Return the (X, Y) coordinate for the center point of the cell that contains the specified text.  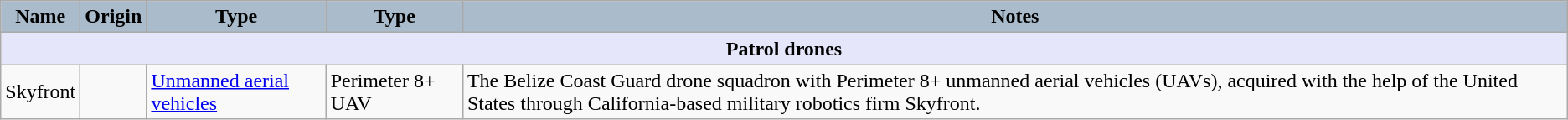
Origin (114, 17)
Skyfront (40, 92)
Unmanned aerial vehicles (236, 92)
Notes (1015, 17)
Patrol drones (784, 49)
Perimeter 8+ UAV (394, 92)
Name (40, 17)
